Find where the given text appears and provide that cell's center as [x, y] coordinate. 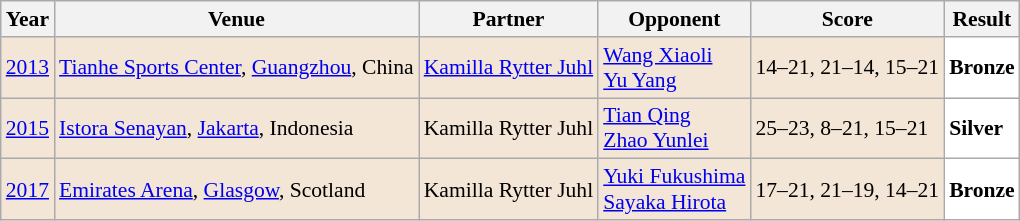
Yuki Fukushima Sayaka Hirota [674, 190]
Partner [509, 19]
Result [982, 19]
2017 [28, 190]
Tianhe Sports Center, Guangzhou, China [236, 68]
Year [28, 19]
Venue [236, 19]
25–23, 8–21, 15–21 [847, 128]
2013 [28, 68]
Emirates Arena, Glasgow, Scotland [236, 190]
Wang Xiaoli Yu Yang [674, 68]
Silver [982, 128]
2015 [28, 128]
Tian Qing Zhao Yunlei [674, 128]
14–21, 21–14, 15–21 [847, 68]
Istora Senayan, Jakarta, Indonesia [236, 128]
17–21, 21–19, 14–21 [847, 190]
Score [847, 19]
Opponent [674, 19]
